Extract the (X, Y) coordinate from the center of the cell holding the provided text.  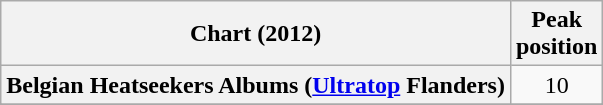
10 (556, 85)
Peakposition (556, 34)
Chart (2012) (256, 34)
Belgian Heatseekers Albums (Ultratop Flanders) (256, 85)
